Return [X, Y] of the center of cell containing provided text 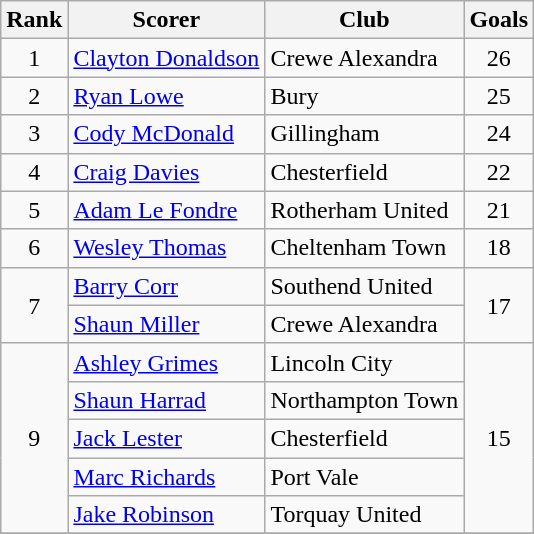
Torquay United [364, 515]
25 [499, 96]
Rotherham United [364, 210]
18 [499, 248]
9 [34, 438]
17 [499, 305]
Cheltenham Town [364, 248]
Clayton Donaldson [166, 58]
26 [499, 58]
Scorer [166, 20]
Shaun Harrad [166, 400]
2 [34, 96]
Adam Le Fondre [166, 210]
Jack Lester [166, 438]
4 [34, 172]
Craig Davies [166, 172]
6 [34, 248]
Lincoln City [364, 362]
7 [34, 305]
Wesley Thomas [166, 248]
Barry Corr [166, 286]
Ashley Grimes [166, 362]
22 [499, 172]
21 [499, 210]
Marc Richards [166, 477]
24 [499, 134]
Club [364, 20]
Shaun Miller [166, 324]
Cody McDonald [166, 134]
Goals [499, 20]
Jake Robinson [166, 515]
15 [499, 438]
Northampton Town [364, 400]
Ryan Lowe [166, 96]
Rank [34, 20]
1 [34, 58]
Port Vale [364, 477]
3 [34, 134]
Southend United [364, 286]
Gillingham [364, 134]
Bury [364, 96]
5 [34, 210]
